Scan for the cell matching the given text and deliver its [X, Y] coordinate at center. 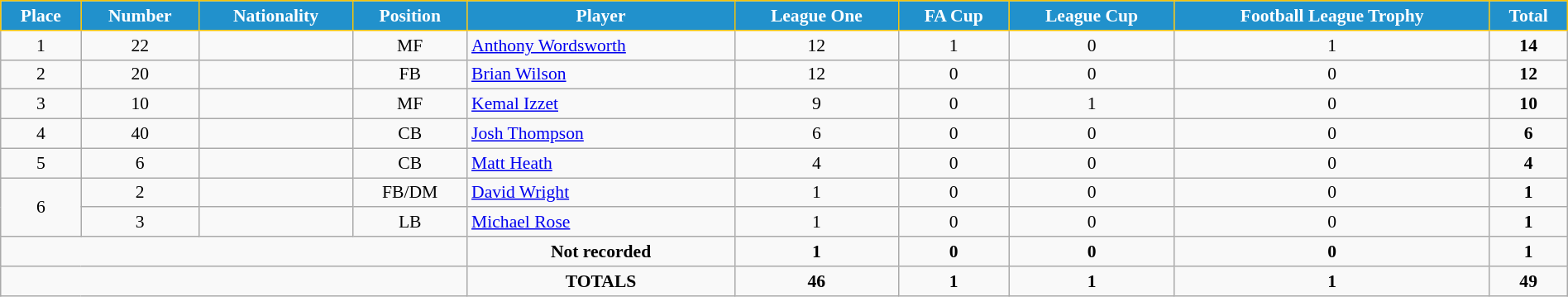
46 [817, 281]
Josh Thompson [600, 134]
Michael Rose [600, 223]
Number [141, 16]
Nationality [276, 16]
40 [141, 134]
Not recorded [600, 251]
Anthony Wordsworth [600, 46]
22 [141, 46]
49 [1528, 281]
League Cup [1092, 16]
FB/DM [410, 193]
Kemal Izzet [600, 104]
Football League Trophy [1331, 16]
Place [41, 16]
LB [410, 223]
David Wright [600, 193]
20 [141, 74]
Total [1528, 16]
FA Cup [954, 16]
Player [600, 16]
Position [410, 16]
League One [817, 16]
14 [1528, 46]
TOTALS [600, 281]
FB [410, 74]
Matt Heath [600, 163]
Brian Wilson [600, 74]
9 [817, 104]
5 [41, 163]
